Detect which cell encompasses the target text, then output its [x, y] center coordinate. 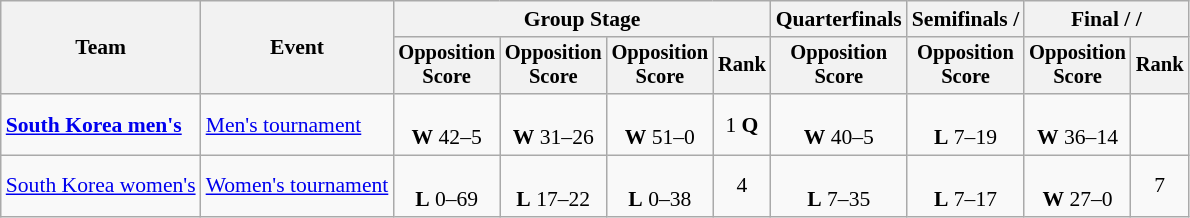
4 [742, 186]
Team [101, 48]
Women's tournament [298, 186]
W 27–0 [1078, 186]
1 Q [742, 124]
Quarterfinals [839, 19]
W 31–26 [554, 124]
L 7–19 [966, 124]
Final / / [1106, 19]
Group Stage [582, 19]
Semifinals / [966, 19]
W 51–0 [660, 124]
L 0–38 [660, 186]
W 40–5 [839, 124]
Event [298, 48]
7 [1160, 186]
L 17–22 [554, 186]
Men's tournament [298, 124]
L 7–17 [966, 186]
W 42–5 [446, 124]
W 36–14 [1078, 124]
South Korea men's [101, 124]
L 0–69 [446, 186]
L 7–35 [839, 186]
South Korea women's [101, 186]
